Identify which cell holds the provided text, then report its (X, Y) central coordinate. 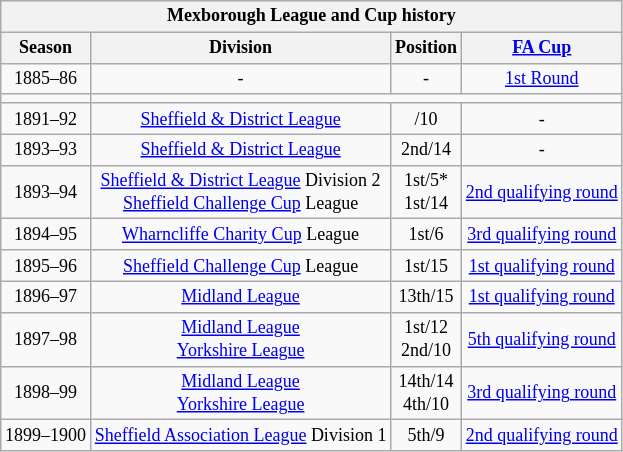
1st/5*1st/14 (426, 192)
Sheffield & District League Division 2Sheffield Challenge Cup League (240, 192)
1894–95 (46, 234)
Mexborough League and Cup history (312, 16)
1899–1900 (46, 436)
5th qualifying round (542, 339)
Sheffield Challenge Cup League (240, 266)
13th/15 (426, 296)
1891–92 (46, 118)
1st/6 (426, 234)
/10 (426, 118)
1st Round (542, 78)
1893–93 (46, 150)
1895–96 (46, 266)
Division (240, 48)
Midland League (240, 296)
1897–98 (46, 339)
2nd/14 (426, 150)
Sheffield Association League Division 1 (240, 436)
1st/15 (426, 266)
FA Cup (542, 48)
Position (426, 48)
1896–97 (46, 296)
14th/144th/10 (426, 393)
5th/9 (426, 436)
Season (46, 48)
Wharncliffe Charity Cup League (240, 234)
1st/122nd/10 (426, 339)
1885–86 (46, 78)
1893–94 (46, 192)
1898–99 (46, 393)
